Pinpoint the cell where the given text exists, returning its [X, Y] midpoint coordinate. 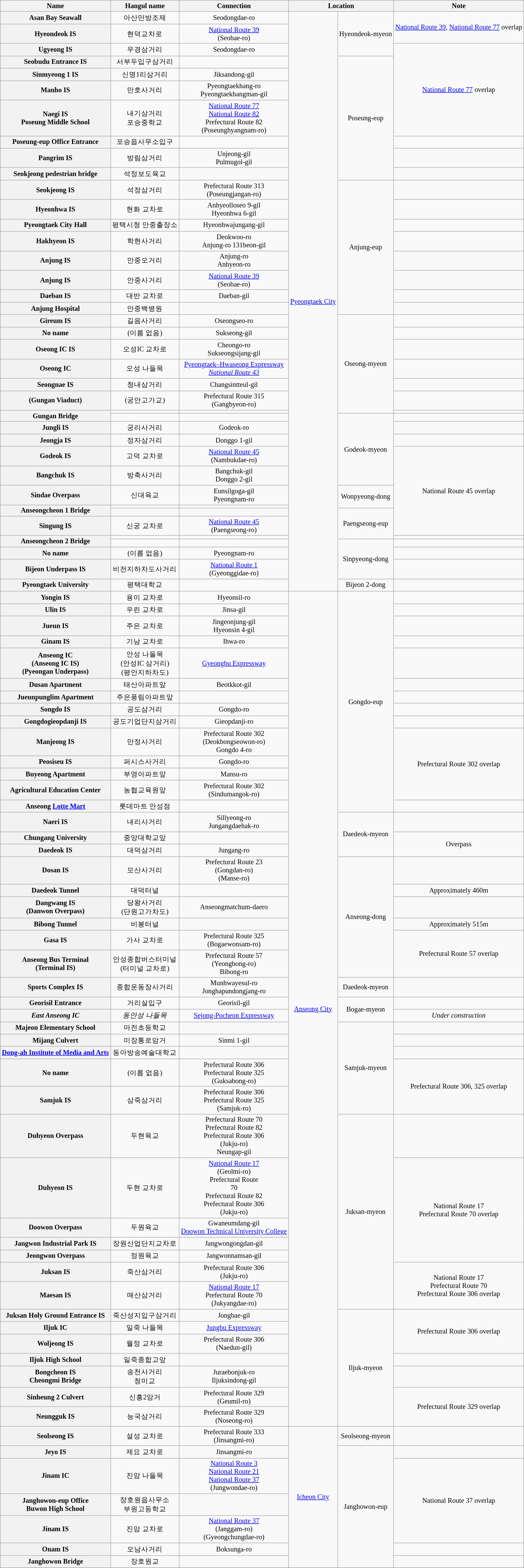
Juksan-myeon [366, 1212]
태산아파트앞 [145, 685]
청내삼거리 [145, 384]
Gireum IS [55, 321]
Approximately 515m [459, 924]
고덕 교차로 [145, 456]
용이 교차로 [145, 597]
Prefectural Route 70Prefectural Route 82Prefectural Route 306(Jukju-ro)Neungap-gil [234, 1136]
Prefectural Route 315(Gangbyeon-ro) [234, 400]
Naeri IS [55, 822]
Prefectural Route 325(Bogaewonsam-ro) [234, 940]
Ugyeong IS [55, 49]
Anseong IC(Anseong IC IS)(Pyeongan Underpass) [55, 663]
Juksan IS [55, 1272]
Pyeongtaek City Hall [55, 225]
Ulin IS [55, 609]
Prefectural Route 306(Naedun-gil) [234, 1344]
기남 교차로 [145, 642]
Jinsangmi-ro [234, 1452]
비봉터널 [145, 924]
Prefectural Route 302 overlap [459, 764]
Seokjeong IS [55, 190]
신흥2암거 [145, 1397]
Dosan IS [55, 870]
대덕터널 [145, 890]
National Route 77 overlap [459, 89]
Pyeongnam-ro [234, 553]
Name [55, 6]
월정 교차로 [145, 1344]
Manho IS [55, 90]
Prefectural Route 302(Sindumangok-ro) [234, 790]
Paengseong-eup [366, 523]
현덕교차로 [145, 34]
우린 교차로 [145, 609]
Icheon City [313, 1497]
신명1리삼거리 [145, 74]
Duhyeon Overpass [55, 1136]
Daeban-gil [234, 296]
진암 나들목 [145, 1476]
Godeok-ro [234, 428]
Jiksandong-gil [234, 74]
Daedeok Tunnel [55, 890]
안중사거리 [145, 280]
Under construction [459, 1016]
Jungbu Expressway [234, 1328]
(궁안고가교) [145, 400]
Dusan Apartment [55, 685]
Daedeok IS [55, 850]
Prefectural Route 306Prefectural Route 325(Guksabong-ro) [234, 1073]
평택대학교 [145, 585]
Bijeon Underpass IS [55, 569]
Prefectural Route 306(Jukju-ro) [234, 1272]
Jeyo IS [55, 1452]
Seolseong-myeon [366, 1436]
Seokjeong pedestrian bridge [55, 174]
공도삼거리 [145, 710]
(Gungan Viaduct) [55, 400]
Daeban IS [55, 296]
아산만방조제 [145, 18]
제요 교차로 [145, 1452]
두현육교 [145, 1136]
두원육교 [145, 1227]
Godeok-myeon [366, 449]
Jungang-ro [234, 850]
Sillyeong-roJungangdaehak-ro [234, 822]
삼죽삼거리 [145, 1100]
평택시청 안중출장소 [145, 225]
Sindae Overpass [55, 495]
Anseong City [313, 1009]
Hyeondeok IS [55, 34]
Gwaneumdang-gilDoowon Technical University College [234, 1227]
National Route 1(Gyeonggidae-ro) [234, 569]
석정삼거리 [145, 190]
Sinheung 2 Culvert [55, 1397]
Hyeonhwajungang-gil [234, 225]
Pyeongtaekhang-roPyeongtaekhangman-gil [234, 90]
당왕사거리(단원고가차도) [145, 907]
Jongbae-gil [234, 1316]
송천사거리청미교 [145, 1376]
죽산성지입구삼거리 [145, 1316]
Bogae-myeon [366, 1009]
궁리사거리 [145, 428]
Ginam IS [55, 642]
National Route 39, National Route 77 overlap [459, 27]
National Route 45(Paengseong-ro) [234, 526]
우경삼거리 [145, 49]
Prefectural Route 57(Yeongbong-ro)Bibong-ro [234, 964]
Eunsilgoga-gilPyeongnam-ro [234, 495]
장원산업단지교차로 [145, 1243]
Jungli IS [55, 428]
Godeok IS [55, 456]
Jingeonjung-gilHyeonsin 4-gil [234, 626]
모산사거리 [145, 870]
Jinsa-gil [234, 609]
Prefectural Route 313(Poseungjangan-ro) [234, 190]
Gieopdanji-ro [234, 722]
Sukseong-gil [234, 333]
Poseung-eup Office Entrance [55, 142]
Bibong Tunnel [55, 924]
내리사거리 [145, 822]
안성종합버스터미널(터미널 교차로) [145, 964]
Ihwa-ro [234, 642]
Munhwayesul-roJonghapundongjang-ro [234, 987]
Hyeonsil-ro [234, 597]
Bangchuk IS [55, 475]
신대육교 [145, 495]
Jueunpunglim Apartment [55, 697]
Approximately 460m [459, 890]
Bijeon 2-dong [366, 585]
Anseong-dong [366, 917]
Dangwang IS(Danwon Overpass) [55, 907]
안중오거리 [145, 260]
Sinmyeong 1 IS [55, 74]
Prefectural Route 302(Deokbongseowon-ro)Gongdo 4-ro [234, 742]
거리실입구 [145, 1003]
Prefectural Route 306, 325 overlap [459, 1087]
Pyeongtaek University [55, 585]
안중백병원 [145, 308]
현화 교차로 [145, 209]
Gyeongbu Expressway [234, 663]
Janghowon-eup OfficeBuwon High School [55, 1504]
내기삼거리포승중학교 [145, 118]
Pyeongtaek City [313, 301]
Oseongseo-ro [234, 321]
안성 나들목(안성IC 삼거리)(평안지하차도) [145, 663]
Hakhyeon IS [55, 241]
Oseong IC IS [55, 349]
Chungang University [55, 838]
Sinmi 1-gil [234, 1040]
Prefectural Route 57 overlap [459, 953]
Connection [234, 6]
정원육교 [145, 1256]
Unjeong-gilPulmugol-gil [234, 158]
동안성 나들목 [145, 1016]
Jangwongongdan-gil [234, 1243]
Prefectural Route 306 overlap [459, 1331]
마전초등학교 [145, 1028]
농협교육원앞 [145, 790]
National Route 37(Janggam-ro)(Gyeongchungdae-ro) [234, 1529]
Jinam IS [55, 1529]
오성IC 교차로 [145, 349]
Jangwonnamsan-gil [234, 1256]
방축사거리 [145, 475]
Sports Complex IS [55, 987]
Iljuk-myeon [366, 1368]
Seongnae IS [55, 384]
Juraebonjuk-roIljuksindong-gil [234, 1376]
석정보도육교 [145, 174]
Bangchuk-gilDonggo 2-gil [234, 475]
학현사거리 [145, 241]
대덕삼거리 [145, 850]
길음사거리 [145, 321]
공도기업단지삼거리 [145, 722]
Anseongcheon 2 Bridge [55, 541]
Peosiseu IS [55, 762]
오성 나들목 [145, 369]
National Route 17Prefectural Route 70 overlap [459, 1210]
Hyeonhwa IS [55, 209]
Deokwoo-roAnjung-ro 131beon-gil [234, 241]
Changsintteul-gil [234, 384]
일죽 나들목 [145, 1328]
Gongdo-eup [366, 702]
죽산삼거리 [145, 1272]
Note [459, 6]
Georisil-gil [234, 1003]
Jangwon Industrial Park IS [55, 1243]
Onam IS [55, 1549]
Samjuk IS [55, 1100]
Songdo IS [55, 710]
Jeongwon Overpass [55, 1256]
주은풍림아파트앞 [145, 697]
중앙대학교앞 [145, 838]
Prefectural Route 329(Noseong-ro) [234, 1417]
Bongcheon ISCheongmi Bridge [55, 1376]
정자삼거리 [145, 440]
East Anseong IC [55, 1016]
Pangrim IS [55, 158]
Gasa IS [55, 940]
Jueun IS [55, 626]
Buyeong Apartment [55, 774]
부영아파트앞 [145, 774]
Prefectural Route 329(Geumil-ro) [234, 1397]
Anseong Bus Terminal(Terminal IS) [55, 964]
서부두입구삼거리 [145, 62]
Manjeong IS [55, 742]
Jinam IC [55, 1476]
National Route 17Prefectural Route 70(Jukyangdae-ro) [234, 1295]
만호사거리 [145, 90]
Juksan Holy Ground Entrance IS [55, 1316]
Anseongcheon 1 Bridge [55, 511]
진암 교차로 [145, 1529]
신궁 교차로 [145, 526]
Overpass [459, 844]
Anjung-eup [366, 247]
Oseong-myeon [366, 364]
일죽종합고앞 [145, 1360]
Mansu-ro [234, 774]
Doowon Overpass [55, 1227]
매산삼거리 [145, 1295]
포승읍사무소입구 [145, 142]
Hyeondeok-myeon [366, 34]
Boksunga-ro [234, 1549]
대반 교차로 [145, 296]
Seobudu Entrance IS [55, 62]
Anhyeolloseo 9-gilHyeonhwa 6-gil [234, 209]
Gongdogieopdanji IS [55, 722]
Prefectural Route 333(Jinsangmi-ro) [234, 1436]
Iljuk High School [55, 1360]
미장통로암거 [145, 1040]
Prefectural Route 329 overlap [459, 1407]
Georisil Entrance [55, 1003]
Prefectural Route 23(Gongdan-ro)(Manse-ro) [234, 870]
Cheongo-roSukseongsijang-gil [234, 349]
National Route 77National Route 82Prefectural Route 82(Poseunghyangnam-ro) [234, 118]
Oseong IC [55, 369]
Prefectural Route 306Prefectural Route 325(Samjuk-ro) [234, 1100]
National Route 45(Nambukdae-ro) [234, 456]
Jeongja IS [55, 440]
Dong-ah Institute of Media and Arts [55, 1053]
주은 교차로 [145, 626]
Anjung-roAnhyeon-ro [234, 260]
능국삼거리 [145, 1417]
Samjuk-myeon [366, 1068]
Woljeong IS [55, 1344]
Location [341, 6]
Mijang Culvert [55, 1040]
Janghowon Bridge [55, 1562]
Asan Bay Seawall [55, 18]
퍼시스사거리 [145, 762]
National Route 17(Geolmi-ro)Prefectural Route70Prefectural Route 82Prefectural Route 306(Jukju-ro) [234, 1188]
장호원교 [145, 1562]
비전지하차도사거리 [145, 569]
Maesan IS [55, 1295]
Janghowon-eup [366, 1507]
Poseung-eup [366, 118]
Anjung Hospital [55, 308]
Anseong Lotte Mart [55, 806]
두현 교차로 [145, 1188]
Wonpyeong-dong [366, 497]
Sinpyeong-dong [366, 559]
Singung IS [55, 526]
National Route 45 overlap [459, 491]
National Route 17Prefectural Route 70Prefectural Route 306 overlap [459, 1285]
Naegi ISPoseung Middle School [55, 118]
Donggo 1-gil [234, 440]
Duhyeon IS [55, 1188]
Majeon Elementary School [55, 1028]
National Route 3National Route 21National Route 37(Jungwondae-ro) [234, 1476]
오남사거리 [145, 1549]
방림삼거리 [145, 158]
종합운동장사거리 [145, 987]
가사 교차로 [145, 940]
Gungan Bridge [55, 416]
장호원읍사무소부원고등학교 [145, 1504]
동아방송예술대학교 [145, 1053]
Seolseong IS [55, 1436]
Agricultural Education Center [55, 790]
Anseongmatchum-daero [234, 907]
Iljuk IC [55, 1328]
National Route 37 overlap [459, 1500]
Sejong-Pocheon Expressway [234, 1016]
Yongin IS [55, 597]
Beotkkot-gil [234, 685]
Pyeongtaek–Hwaseong ExpresswayNational Route 43 [234, 369]
롯데마트 안성점 [145, 806]
설성 교차로 [145, 1436]
Neungguk IS [55, 1417]
만정사거리 [145, 742]
Hangul name [145, 6]
